Scan for the cell matching the given text and deliver its [X, Y] coordinate at center. 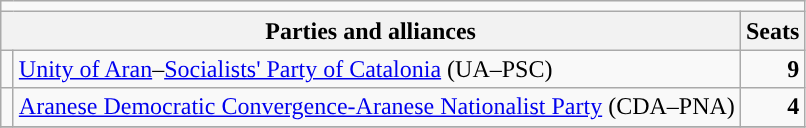
Seats [772, 31]
Unity of Aran–Socialists' Party of Catalonia (UA–PSC) [376, 69]
Aranese Democratic Convergence-Aranese Nationalist Party (CDA–PNA) [376, 107]
Parties and alliances [371, 31]
9 [772, 69]
4 [772, 107]
